Pinpoint the cell where the given text exists, returning its [X, Y] midpoint coordinate. 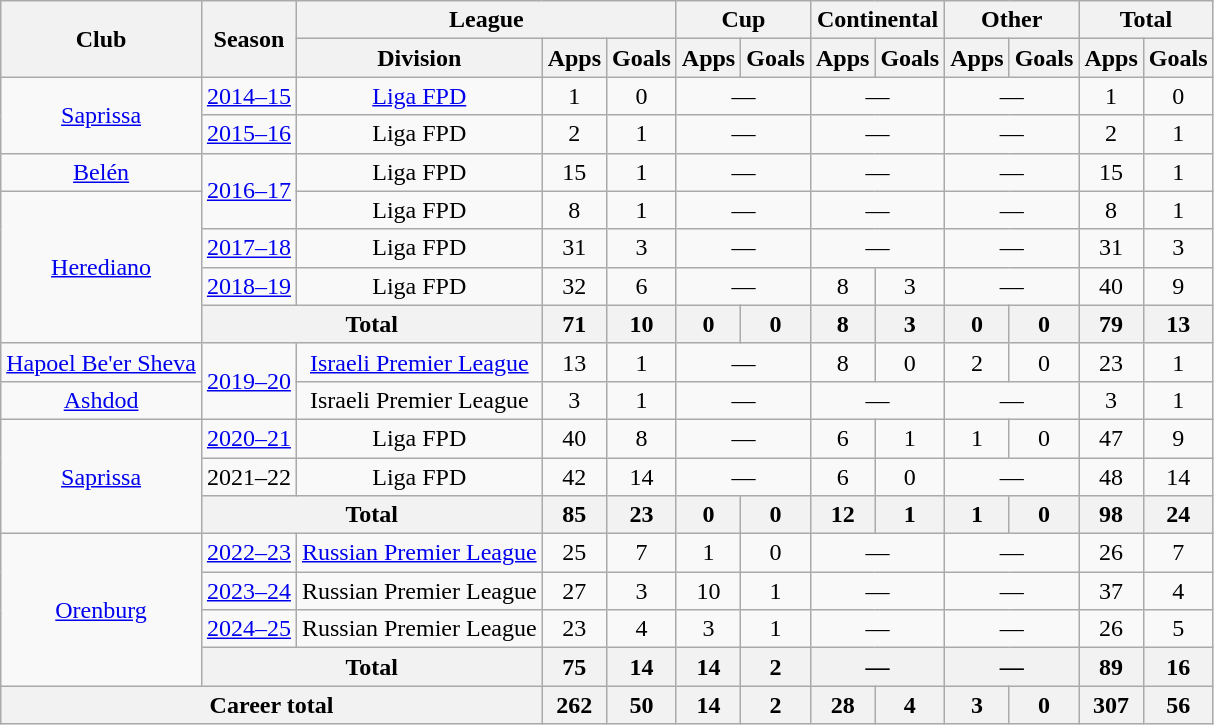
48 [1111, 477]
79 [1111, 324]
2015–16 [248, 134]
37 [1111, 591]
Continental [877, 20]
Season [248, 39]
Other [1012, 20]
262 [574, 705]
47 [1111, 438]
Career total [272, 705]
Belén [102, 172]
2014–15 [248, 96]
98 [1111, 515]
89 [1111, 667]
Ashdod [102, 400]
2021–22 [248, 477]
Orenburg [102, 610]
2017–18 [248, 248]
Club [102, 39]
Cup [743, 20]
50 [642, 705]
71 [574, 324]
85 [574, 515]
24 [1178, 515]
Division [419, 58]
16 [1178, 667]
75 [574, 667]
32 [574, 286]
5 [1178, 629]
27 [574, 591]
2022–23 [248, 553]
2024–25 [248, 629]
2020–21 [248, 438]
56 [1178, 705]
Herediano [102, 267]
28 [842, 705]
25 [574, 553]
League [486, 20]
307 [1111, 705]
2018–19 [248, 286]
2019–20 [248, 381]
2023–24 [248, 591]
Hapoel Be'er Sheva [102, 362]
2016–17 [248, 191]
12 [842, 515]
42 [574, 477]
